From the cell containing the given text, extract its center point as [x, y] coordinate. 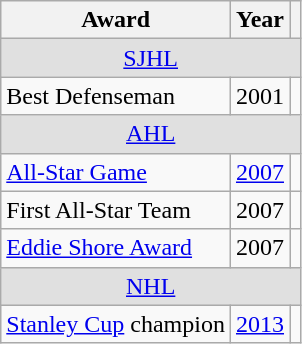
2001 [260, 96]
SJHL [151, 58]
First All-Star Team [116, 210]
All-Star Game [116, 172]
Eddie Shore Award [116, 248]
Award [116, 20]
Best Defenseman [116, 96]
Year [260, 20]
2013 [260, 324]
NHL [151, 286]
Stanley Cup champion [116, 324]
AHL [151, 134]
